Capture the cell that displays the provided text and extract its (x, y) central coordinate. 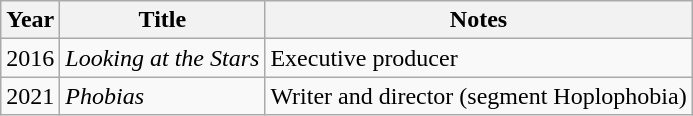
Year (30, 20)
Notes (478, 20)
Looking at the Stars (162, 58)
Executive producer (478, 58)
2016 (30, 58)
Writer and director (segment Hoplophobia) (478, 96)
Phobias (162, 96)
Title (162, 20)
2021 (30, 96)
